Detect which cell encompasses the target text, then output its (X, Y) center coordinate. 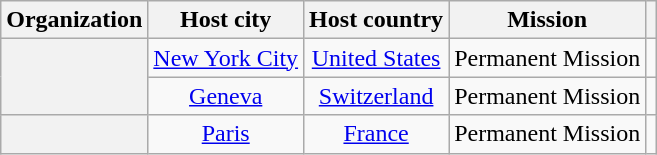
Switzerland (376, 96)
Host city (226, 20)
France (376, 134)
Host country (376, 20)
New York City (226, 58)
Geneva (226, 96)
Mission (548, 20)
United States (376, 58)
Paris (226, 134)
Organization (74, 20)
